Pinpoint the cell where the given text exists, returning its (x, y) midpoint coordinate. 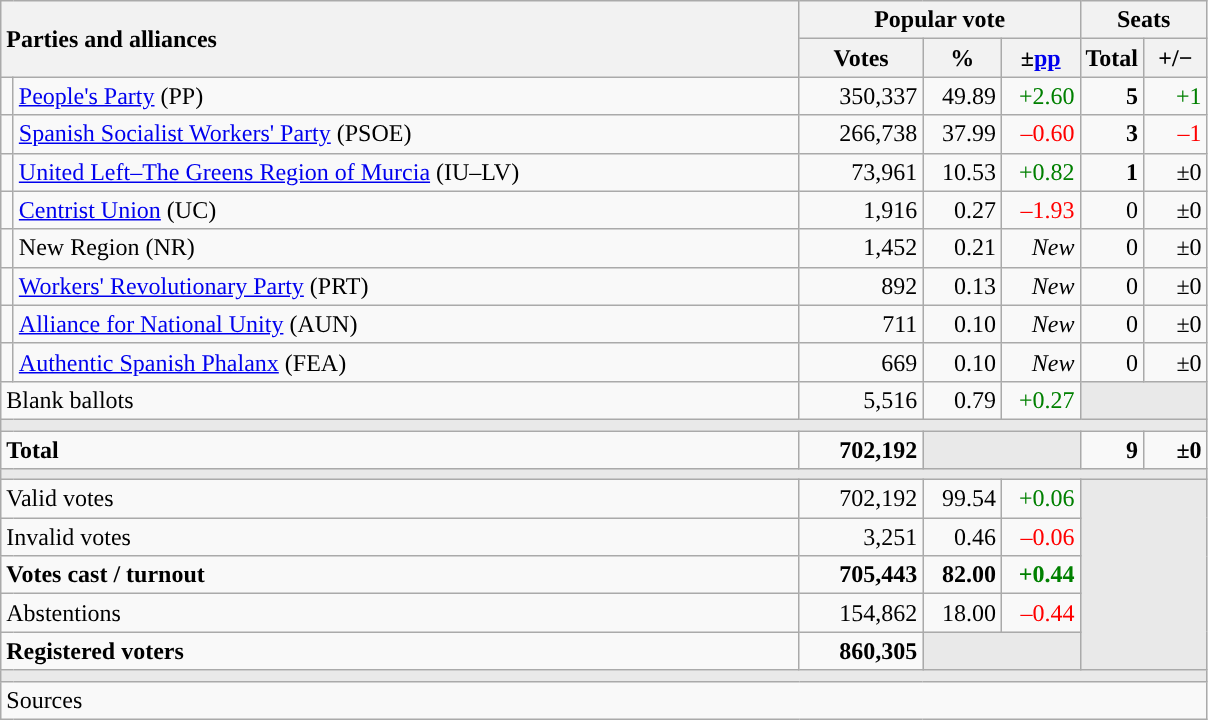
Centrist Union (UC) (406, 210)
Workers' Revolutionary Party (PRT) (406, 286)
Seats (1144, 20)
0.46 (962, 537)
99.54 (962, 499)
154,862 (861, 613)
New Region (NR) (406, 248)
892 (861, 286)
0.13 (962, 286)
% (962, 58)
+0.82 (1040, 172)
–0.06 (1040, 537)
0.21 (962, 248)
37.99 (962, 134)
5,516 (861, 400)
711 (861, 324)
1 (1112, 172)
–0.44 (1040, 613)
Spanish Socialist Workers' Party (PSOE) (406, 134)
49.89 (962, 96)
Invalid votes (400, 537)
United Left–The Greens Region of Murcia (IU–LV) (406, 172)
Abstentions (400, 613)
Votes cast / turnout (400, 575)
Blank ballots (400, 400)
3,251 (861, 537)
+1 (1176, 96)
73,961 (861, 172)
People's Party (PP) (406, 96)
669 (861, 362)
9 (1112, 449)
Authentic Spanish Phalanx (FEA) (406, 362)
350,337 (861, 96)
+0.06 (1040, 499)
+0.44 (1040, 575)
5 (1112, 96)
0.79 (962, 400)
Alliance for National Unity (AUN) (406, 324)
705,443 (861, 575)
–1.93 (1040, 210)
10.53 (962, 172)
±pp (1040, 58)
Votes (861, 58)
0.27 (962, 210)
Sources (604, 700)
–0.60 (1040, 134)
–1 (1176, 134)
Valid votes (400, 499)
1,916 (861, 210)
Registered voters (400, 651)
Parties and alliances (400, 39)
Popular vote (940, 20)
82.00 (962, 575)
+/− (1176, 58)
+2.60 (1040, 96)
18.00 (962, 613)
+0.27 (1040, 400)
1,452 (861, 248)
266,738 (861, 134)
860,305 (861, 651)
3 (1112, 134)
